Scan for the cell matching the given text and deliver its (X, Y) coordinate at center. 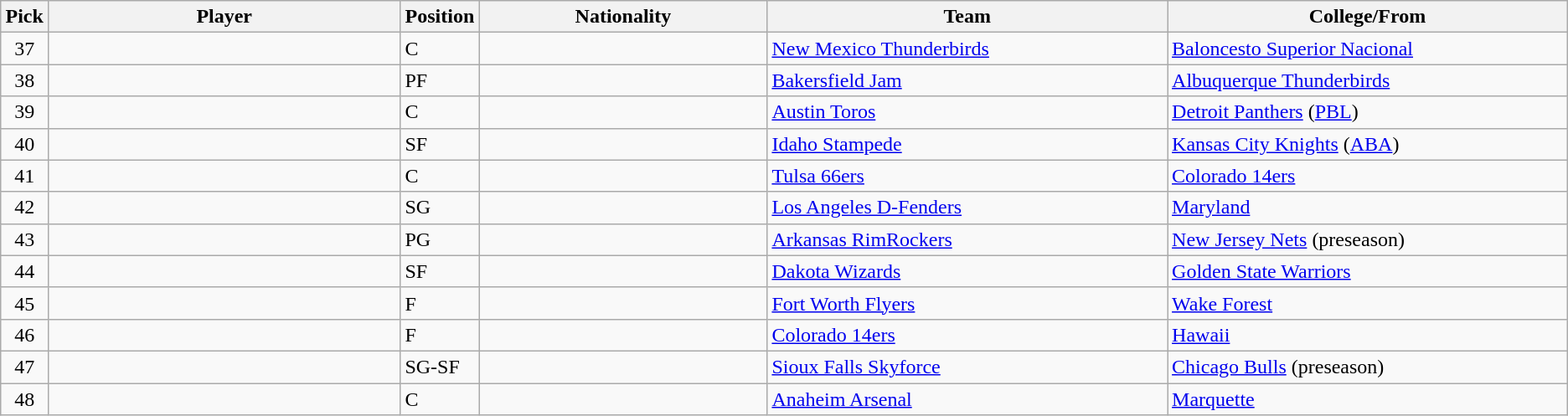
45 (25, 303)
PF (440, 80)
College/From (1368, 17)
44 (25, 271)
Nationality (623, 17)
New Jersey Nets (preseason) (1368, 239)
37 (25, 49)
39 (25, 112)
Idaho Stampede (967, 144)
Player (224, 17)
Detroit Panthers (PBL) (1368, 112)
47 (25, 367)
Wake Forest (1368, 303)
New Mexico Thunderbirds (967, 49)
43 (25, 239)
Pick (25, 17)
Baloncesto Superior Nacional (1368, 49)
Bakersfield Jam (967, 80)
Albuquerque Thunderbirds (1368, 80)
Position (440, 17)
Dakota Wizards (967, 271)
Sioux Falls Skyforce (967, 367)
SG-SF (440, 367)
42 (25, 208)
Hawaii (1368, 335)
46 (25, 335)
Team (967, 17)
Marquette (1368, 399)
41 (25, 176)
Kansas City Knights (ABA) (1368, 144)
Golden State Warriors (1368, 271)
48 (25, 399)
Arkansas RimRockers (967, 239)
Fort Worth Flyers (967, 303)
Maryland (1368, 208)
Chicago Bulls (preseason) (1368, 367)
Los Angeles D-Fenders (967, 208)
Anaheim Arsenal (967, 399)
Austin Toros (967, 112)
Tulsa 66ers (967, 176)
SG (440, 208)
38 (25, 80)
PG (440, 239)
40 (25, 144)
